Provide the [x, y] coordinate of the cell's center where the given text is located.  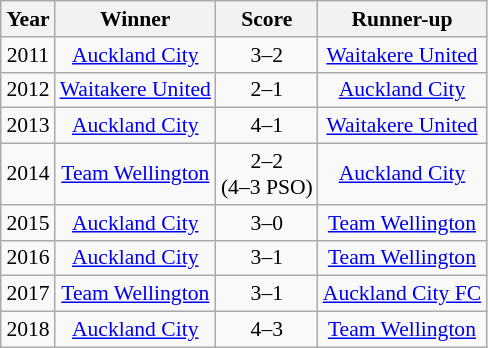
Auckland City FC [402, 294]
2017 [28, 294]
2015 [28, 223]
2016 [28, 258]
Runner-up [402, 19]
2–2(4–3 PSO) [267, 174]
2011 [28, 55]
2012 [28, 90]
2013 [28, 126]
4–3 [267, 330]
2014 [28, 174]
Winner [136, 19]
3–2 [267, 55]
2–1 [267, 90]
2018 [28, 330]
Year [28, 19]
Score [267, 19]
4–1 [267, 126]
3–0 [267, 223]
